Detect which cell encompasses the target text, then output its (x, y) center coordinate. 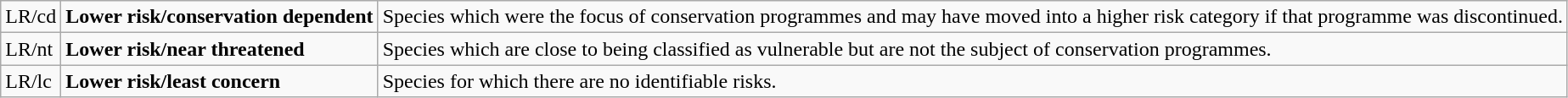
LR/lc (31, 81)
Species which are close to being classified as vulnerable but are not the subject of conservation programmes. (973, 49)
Lower risk/conservation dependent (219, 17)
Species for which there are no identifiable risks. (973, 81)
LR/nt (31, 49)
Species which were the focus of conservation programmes and may have moved into a higher risk category if that programme was discontinued. (973, 17)
LR/cd (31, 17)
Lower risk/least concern (219, 81)
Lower risk/near threatened (219, 49)
